Determine the (x, y) coordinate at the center of the cell enclosing the given text.  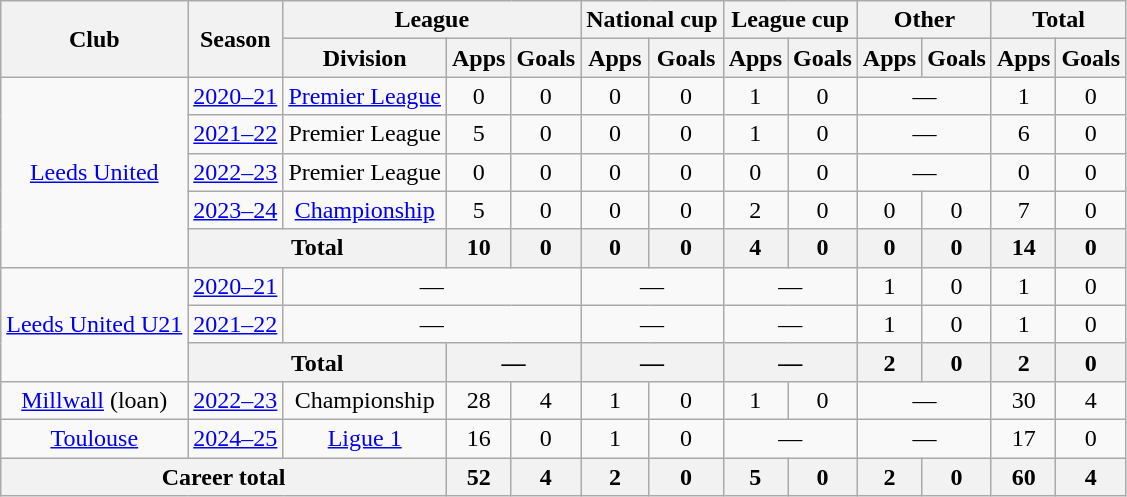
Ligue 1 (365, 438)
Career total (224, 477)
National cup (652, 20)
Millwall (loan) (94, 400)
17 (1023, 438)
2024–25 (236, 438)
Leeds United U21 (94, 324)
Toulouse (94, 438)
60 (1023, 477)
6 (1023, 134)
16 (479, 438)
Division (365, 58)
Club (94, 39)
7 (1023, 210)
League cup (790, 20)
10 (479, 248)
52 (479, 477)
Leeds United (94, 172)
Season (236, 39)
League (432, 20)
14 (1023, 248)
30 (1023, 400)
Other (924, 20)
2023–24 (236, 210)
28 (479, 400)
